Output the [x, y] coordinate of the center of the cell containing the given text.  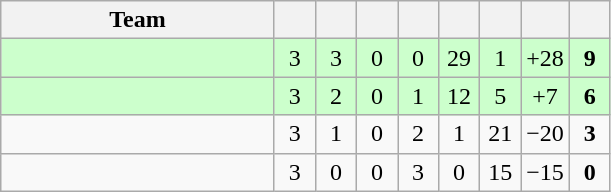
21 [500, 134]
6 [590, 96]
15 [500, 172]
Team [138, 20]
−15 [546, 172]
+7 [546, 96]
−20 [546, 134]
12 [460, 96]
5 [500, 96]
9 [590, 58]
+28 [546, 58]
29 [460, 58]
